Output the (X, Y) coordinate of the center of the cell containing the given text.  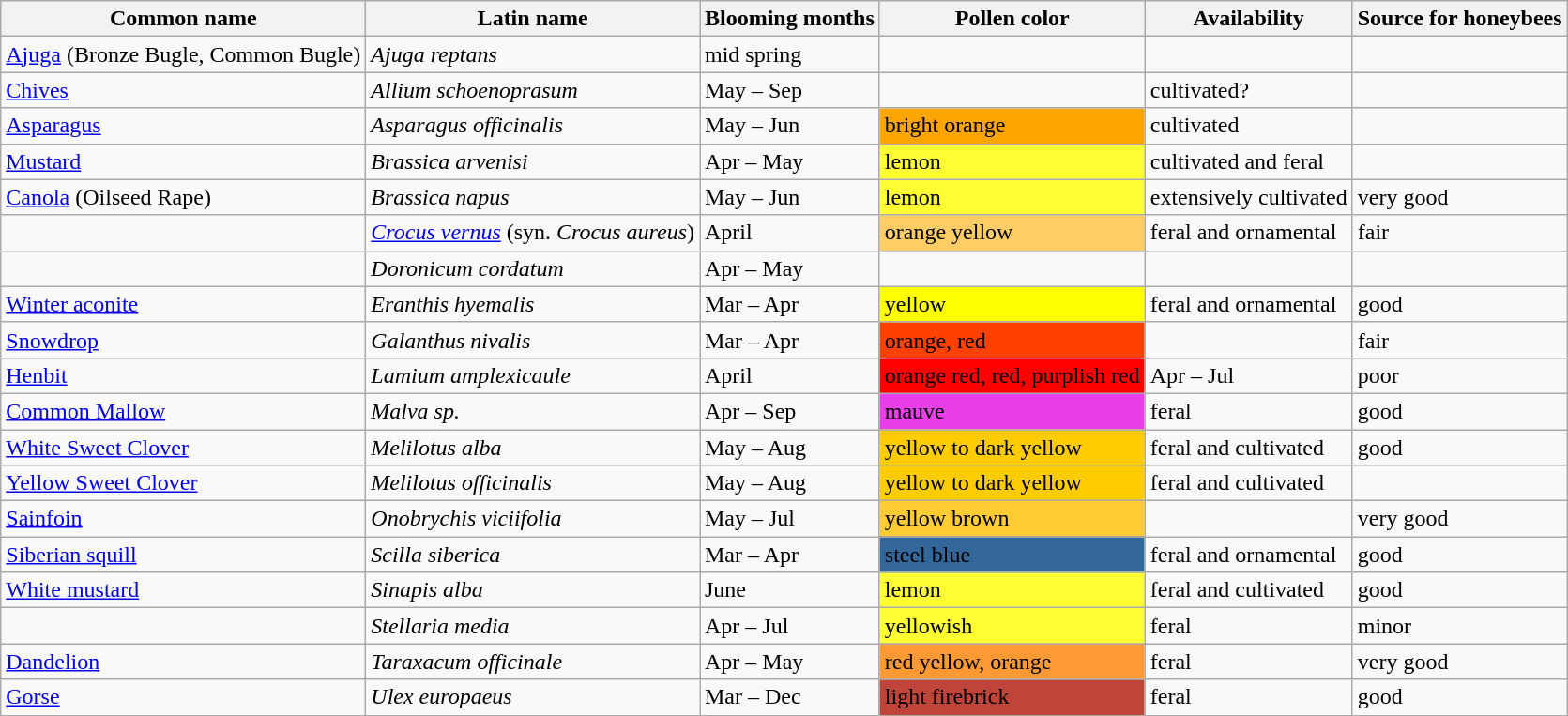
Eranthis hyemalis (533, 304)
Allium schoenoprasum (533, 90)
Stellaria media (533, 626)
yellowish (1012, 626)
Latin name (533, 19)
Pollen color (1012, 19)
Asparagus (184, 126)
Availability (1248, 19)
June (790, 590)
Brassica napus (533, 197)
Ajuga reptans (533, 54)
poor (1460, 375)
mauve (1012, 411)
Yellow Sweet Clover (184, 483)
red yellow, orange (1012, 662)
light firebrick (1012, 697)
extensively cultivated (1248, 197)
Siberian squill (184, 555)
Melilotus alba (533, 448)
Taraxacum officinale (533, 662)
Snowdrop (184, 340)
Dandelion (184, 662)
Malva sp. (533, 411)
Chives (184, 90)
orange red, red, purplish red (1012, 375)
Scilla siberica (533, 555)
Henbit (184, 375)
Common name (184, 19)
cultivated and feral (1248, 161)
Brassica arvenisi (533, 161)
Galanthus nivalis (533, 340)
Blooming months (790, 19)
steel blue (1012, 555)
mid spring (790, 54)
Crocus vernus (syn. Crocus aureus) (533, 233)
Onobrychis viciifolia (533, 519)
Ulex europaeus (533, 697)
May – Jul (790, 519)
Mustard (184, 161)
Source for honeybees (1460, 19)
Mar – Dec (790, 697)
orange, red (1012, 340)
Gorse (184, 697)
Winter aconite (184, 304)
yellow (1012, 304)
orange yellow (1012, 233)
Apr – Sep (790, 411)
yellow brown (1012, 519)
Sinapis alba (533, 590)
May – Sep (790, 90)
Asparagus officinalis (533, 126)
Canola (Oilseed Rape) (184, 197)
Melilotus officinalis (533, 483)
cultivated? (1248, 90)
Sainfoin (184, 519)
Ajuga (Bronze Bugle, Common Bugle) (184, 54)
White Sweet Clover (184, 448)
minor (1460, 626)
White mustard (184, 590)
Common Mallow (184, 411)
Lamium amplexicaule (533, 375)
cultivated (1248, 126)
Doronicum cordatum (533, 268)
bright orange (1012, 126)
